Return (X, Y) of the center of cell containing provided text 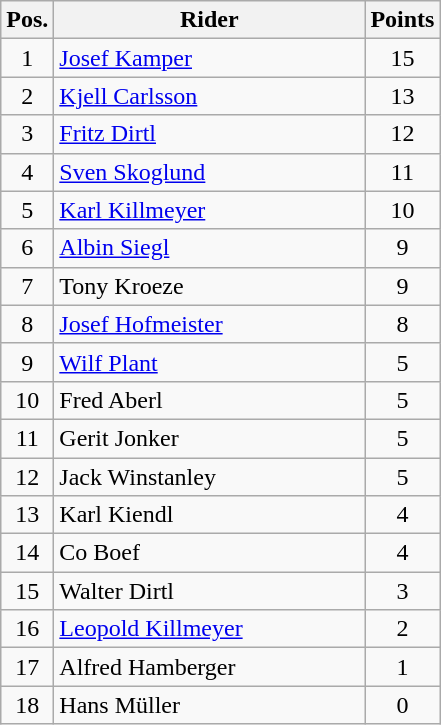
16 (28, 629)
17 (28, 667)
18 (28, 705)
Pos. (28, 20)
0 (402, 705)
Wilf Plant (210, 362)
Karl Killmeyer (210, 210)
Albin Siegl (210, 248)
6 (28, 248)
14 (28, 553)
Jack Winstanley (210, 477)
Walter Dirtl (210, 591)
Tony Kroeze (210, 286)
Co Boef (210, 553)
Fred Aberl (210, 400)
Kjell Carlsson (210, 96)
Josef Hofmeister (210, 324)
7 (28, 286)
Hans Müller (210, 705)
Leopold Killmeyer (210, 629)
Fritz Dirtl (210, 134)
Alfred Hamberger (210, 667)
Josef Kamper (210, 58)
Gerit Jonker (210, 438)
Points (402, 20)
Karl Kiendl (210, 515)
Sven Skoglund (210, 172)
Rider (210, 20)
